Detect which cell encompasses the target text, then output its [x, y] center coordinate. 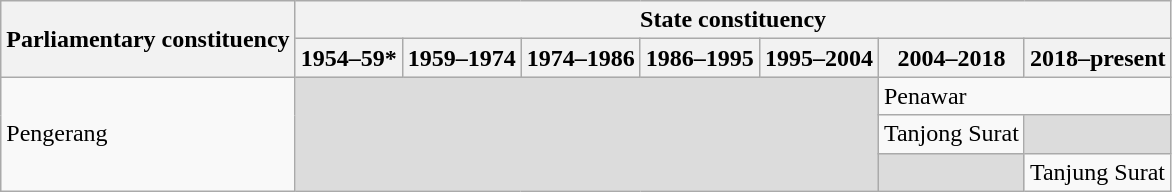
2018–present [1098, 58]
Parliamentary constituency [148, 39]
Tanjong Surat [951, 134]
1954–59* [348, 58]
Penawar [1024, 96]
Tanjung Surat [1098, 172]
1959–1974 [462, 58]
State constituency [733, 20]
1986–1995 [700, 58]
Pengerang [148, 134]
1974–1986 [580, 58]
2004–2018 [951, 58]
1995–2004 [818, 58]
